Find where the given text appears and provide that cell's center as [x, y] coordinate. 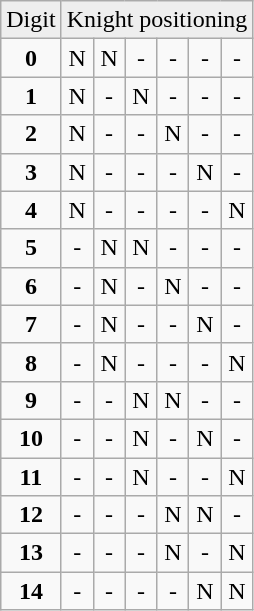
13 [31, 553]
7 [31, 324]
6 [31, 286]
4 [31, 210]
3 [31, 172]
5 [31, 248]
8 [31, 362]
12 [31, 515]
10 [31, 438]
0 [31, 58]
Digit [31, 20]
9 [31, 400]
14 [31, 591]
11 [31, 477]
1 [31, 96]
2 [31, 134]
Knight positioning [157, 20]
